Provide the (x, y) coordinate of the cell's center where the given text is located.  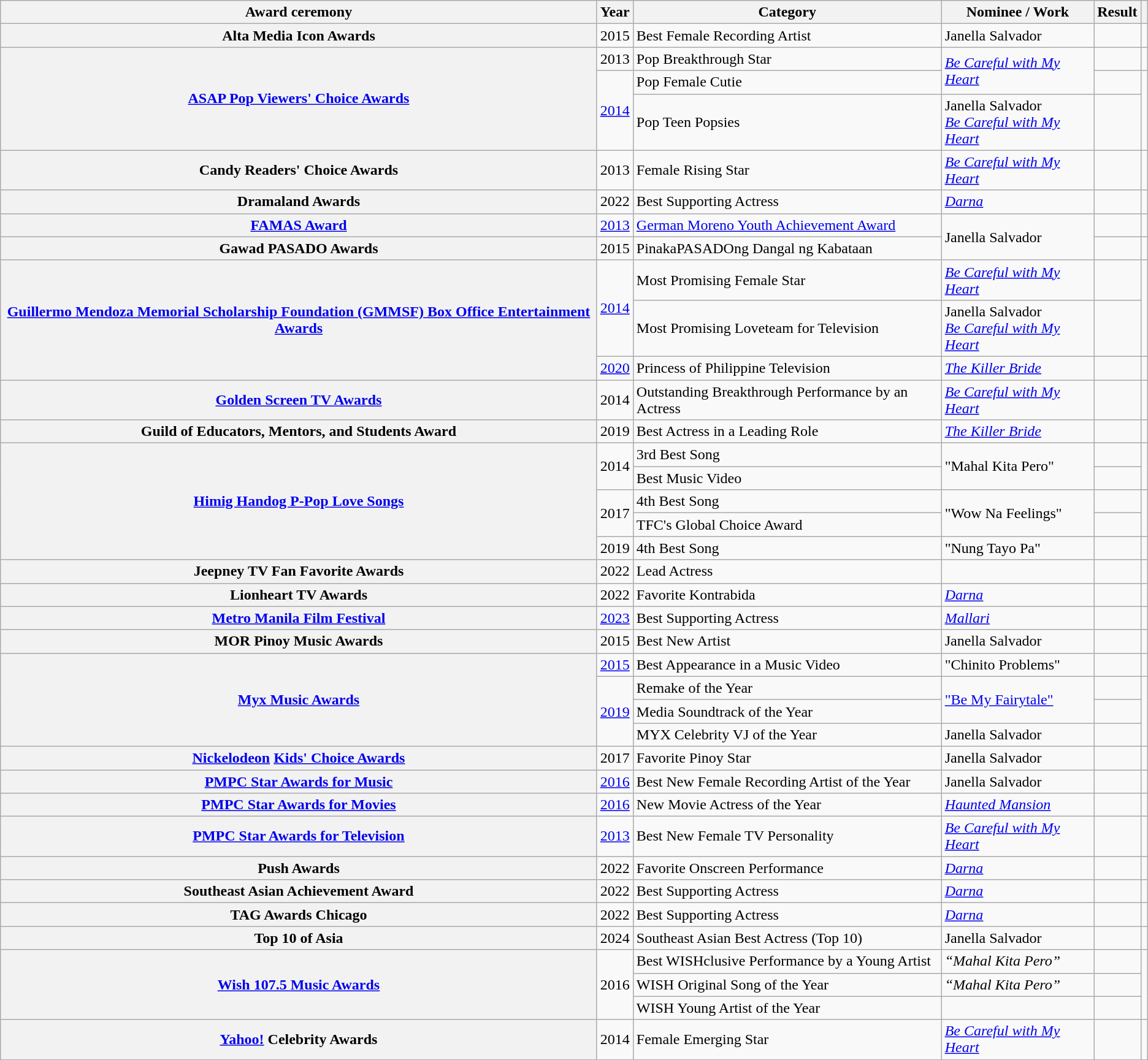
PMPC Star Awards for Music (299, 782)
MOR Pinoy Music Awards (299, 641)
"Mahal Kita Pero" (1018, 467)
"Be My Fairytale" (1018, 700)
"Chinito Problems" (1018, 665)
Best New Female Recording Artist of the Year (787, 782)
Nominee / Work (1018, 12)
TFC's Global Choice Award (787, 525)
Pop Teen Popsies (787, 122)
Remake of the Year (787, 688)
Award ceremony (299, 12)
Metro Manila Film Festival (299, 618)
Result (1117, 12)
Myx Music Awards (299, 700)
Yahoo! Celebrity Awards (299, 1040)
New Movie Actress of the Year (787, 805)
2024 (614, 938)
Golden Screen TV Awards (299, 400)
2023 (614, 618)
Pop Breakthrough Star (787, 59)
Himig Handog P-Pop Love Songs (299, 501)
TAG Awards Chicago (299, 915)
Best Music Video (787, 478)
Female Emerging Star (787, 1040)
Nickelodeon Kids' Choice Awards (299, 758)
Top 10 of Asia (299, 938)
Lionheart TV Awards (299, 595)
MYX Celebrity VJ of the Year (787, 734)
Southeast Asian Best Actress (Top 10) (787, 938)
Best Appearance in a Music Video (787, 665)
Jeepney TV Fan Favorite Awards (299, 571)
Best New Artist (787, 641)
WISH Young Artist of the Year (787, 1008)
Candy Readers' Choice Awards (299, 170)
Year (614, 12)
Gawad PASADO Awards (299, 248)
Push Awards (299, 868)
PinakaPASADOng Dangal ng Kabataan (787, 248)
Dramaland Awards (299, 202)
Female Rising Star (787, 170)
Best Female Recording Artist (787, 36)
Media Soundtrack of the Year (787, 711)
ASAP Pop Viewers' Choice Awards (299, 99)
Lead Actress (787, 571)
Best Actress in a Leading Role (787, 432)
German Moreno Youth Achievement Award (787, 225)
Category (787, 12)
WISH Original Song of the Year (787, 985)
Guild of Educators, Mentors, and Students Award (299, 432)
Southeast Asian Achievement Award (299, 891)
Pop Female Cutie (787, 82)
Outstanding Breakthrough Performance by an Actress (787, 400)
Haunted Mansion (1018, 805)
PMPC Star Awards for Television (299, 836)
Mallari (1018, 618)
Best New Female TV Personality (787, 836)
Favorite Pinoy Star (787, 758)
Alta Media Icon Awards (299, 36)
Best WISHclusive Performance by a Young Artist (787, 961)
"Wow Na Feelings" (1018, 513)
"Nung Tayo Pa" (1018, 548)
Wish 107.5 Music Awards (299, 985)
Favorite Onscreen Performance (787, 868)
FAMAS Award (299, 225)
3rd Best Song (787, 455)
Favorite Kontrabida (787, 595)
PMPC Star Awards for Movies (299, 805)
Most Promising Female Star (787, 280)
Princess of Philippine Television (787, 368)
Guillermo Mendoza Memorial Scholarship Foundation (GMMSF) Box Office Entertainment Awards (299, 320)
2020 (614, 368)
Most Promising Loveteam for Television (787, 328)
